Extract the [x, y] coordinate from the center of the cell holding the provided text.  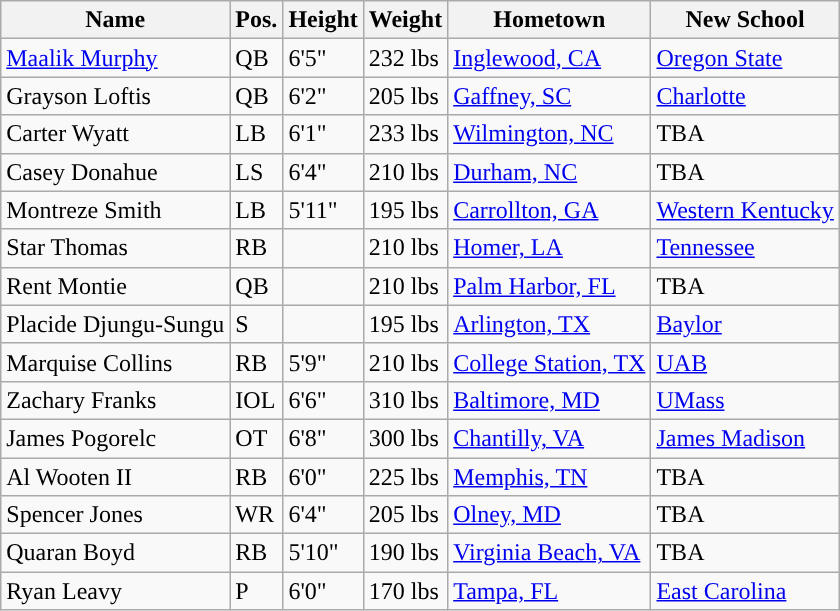
Olney, MD [550, 515]
Grayson Loftis [116, 96]
Ryan Leavy [116, 591]
UAB [745, 362]
Baltimore, MD [550, 400]
Maalik Murphy [116, 58]
6'8" [323, 438]
Wilmington, NC [550, 134]
James Madison [745, 438]
Inglewood, CA [550, 58]
Western Kentucky [745, 210]
Tampa, FL [550, 591]
P [256, 591]
5'9" [323, 362]
Casey Donahue [116, 172]
6'1" [323, 134]
Quaran Boyd [116, 553]
Tennessee [745, 248]
310 lbs [405, 400]
Homer, LA [550, 248]
Pos. [256, 20]
Durham, NC [550, 172]
IOL [256, 400]
Height [323, 20]
Chantilly, VA [550, 438]
Hometown [550, 20]
Star Thomas [116, 248]
5'11" [323, 210]
Weight [405, 20]
Arlington, TX [550, 324]
Marquise Collins [116, 362]
Baylor [745, 324]
Zachary Franks [116, 400]
Placide Djungu-Sungu [116, 324]
College Station, TX [550, 362]
Memphis, TN [550, 477]
LS [256, 172]
Name [116, 20]
Charlotte [745, 96]
233 lbs [405, 134]
170 lbs [405, 591]
Rent Montie [116, 286]
Gaffney, SC [550, 96]
Palm Harbor, FL [550, 286]
6'6" [323, 400]
300 lbs [405, 438]
Virginia Beach, VA [550, 553]
6'2" [323, 96]
190 lbs [405, 553]
Spencer Jones [116, 515]
Carrollton, GA [550, 210]
6'5" [323, 58]
232 lbs [405, 58]
OT [256, 438]
East Carolina [745, 591]
Oregon State [745, 58]
Al Wooten II [116, 477]
Carter Wyatt [116, 134]
WR [256, 515]
Montreze Smith [116, 210]
5'10" [323, 553]
S [256, 324]
UMass [745, 400]
New School [745, 20]
James Pogorelc [116, 438]
225 lbs [405, 477]
